Extract the (X, Y) coordinate from the center of the cell holding the provided text.  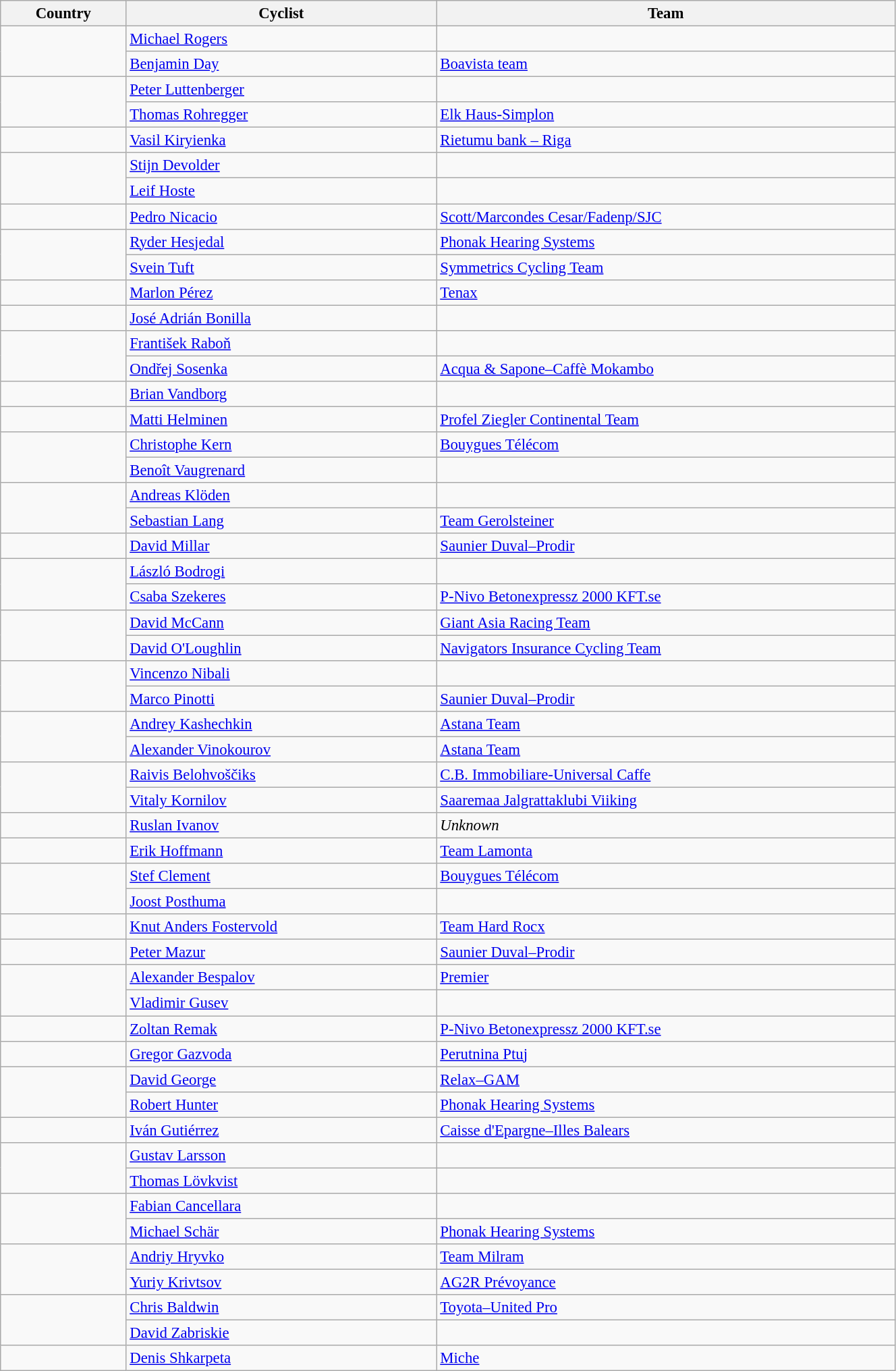
Ondřej Sosenka (281, 369)
Unknown (666, 826)
Toyota–United Pro (666, 1308)
David Zabriskie (281, 1333)
Thomas Rohregger (281, 115)
Perutnina Ptuj (666, 1054)
Alexander Bespalov (281, 978)
Chris Baldwin (281, 1308)
Pedro Nicacio (281, 217)
Giant Asia Racing Team (666, 622)
Symmetrics Cycling Team (666, 267)
Ryder Hesjedal (281, 242)
Relax–GAM (666, 1079)
Saaremaa Jalgrattaklubi Viiking (666, 800)
C.B. Immobiliare-Universal Caffe (666, 775)
Brian Vandborg (281, 394)
Joost Posthuma (281, 902)
David Millar (281, 546)
Matti Helminen (281, 419)
Gustav Larsson (281, 1156)
Iván Gutiérrez (281, 1130)
Profel Ziegler Continental Team (666, 419)
Team Lamonta (666, 851)
Navigators Insurance Cycling Team (666, 648)
Boavista team (666, 64)
José Adrián Bonilla (281, 318)
Tenax (666, 292)
Country (63, 14)
Vasil Kiryienka (281, 140)
Premier (666, 978)
Erik Hoffmann (281, 851)
Zoltan Remak (281, 1029)
Christophe Kern (281, 445)
Acqua & Sapone–Caffè Mokambo (666, 369)
Vitaly Kornilov (281, 800)
Andriy Hryvko (281, 1257)
Peter Mazur (281, 952)
Raivis Belohvoščiks (281, 775)
Team (666, 14)
David McCann (281, 622)
Fabian Cancellara (281, 1206)
Marco Pinotti (281, 699)
Team Gerolsteiner (666, 521)
Benjamin Day (281, 64)
Vincenzo Nibali (281, 673)
David O'Loughlin (281, 648)
Peter Luttenberger (281, 90)
Knut Anders Fostervold (281, 927)
Team Milram (666, 1257)
Elk Haus-Simplon (666, 115)
Csaba Szekeres (281, 597)
Michael Schär (281, 1231)
Team Hard Rocx (666, 927)
Sebastian Lang (281, 521)
Andreas Klöden (281, 495)
Rietumu bank – Riga (666, 140)
Marlon Pérez (281, 292)
David George (281, 1079)
Stef Clement (281, 876)
László Bodrogi (281, 572)
Caisse d'Epargne–Illes Balears (666, 1130)
Svein Tuft (281, 267)
Stijn Devolder (281, 165)
Scott/Marcondes Cesar/Fadenp/SJC (666, 217)
František Raboň (281, 344)
Gregor Gazvoda (281, 1054)
Yuriy Krivtsov (281, 1283)
AG2R Prévoyance (666, 1283)
Denis Shkarpeta (281, 1358)
Michael Rogers (281, 39)
Leif Hoste (281, 191)
Miche (666, 1358)
Ruslan Ivanov (281, 826)
Cyclist (281, 14)
Robert Hunter (281, 1104)
Andrey Kashechkin (281, 724)
Alexander Vinokourov (281, 749)
Thomas Lövkvist (281, 1181)
Vladimir Gusev (281, 1003)
Benoît Vaugrenard (281, 471)
